From the cell containing the given text, extract its center point as [X, Y] coordinate. 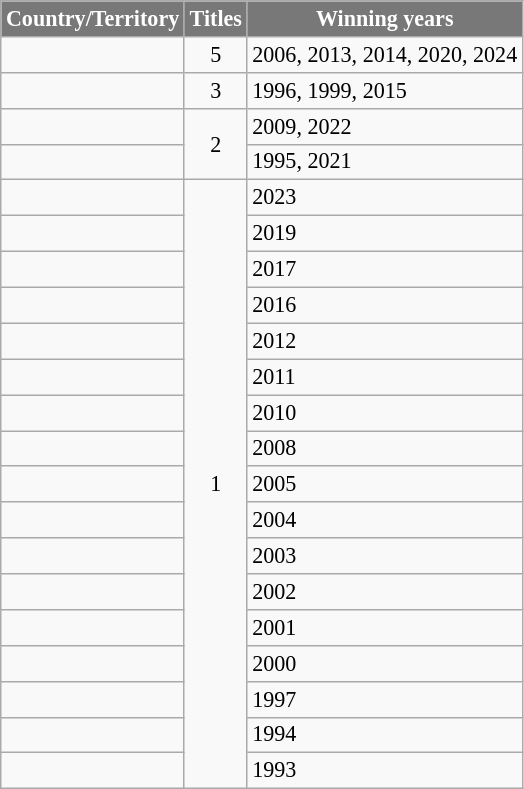
2001 [384, 627]
2006, 2013, 2014, 2020, 2024 [384, 54]
1 [216, 484]
1997 [384, 699]
2016 [384, 305]
2002 [384, 591]
1995, 2021 [384, 162]
2009, 2022 [384, 126]
2000 [384, 663]
2023 [384, 198]
Winning years [384, 18]
2010 [384, 412]
1996, 1999, 2015 [384, 90]
3 [216, 90]
2008 [384, 448]
5 [216, 54]
2019 [384, 233]
2017 [384, 269]
2003 [384, 556]
Country/Territory [93, 18]
Titles [216, 18]
1993 [384, 771]
1994 [384, 735]
2004 [384, 520]
2005 [384, 484]
2 [216, 144]
2011 [384, 377]
2012 [384, 341]
